Identify which cell holds the provided text, then report its (X, Y) central coordinate. 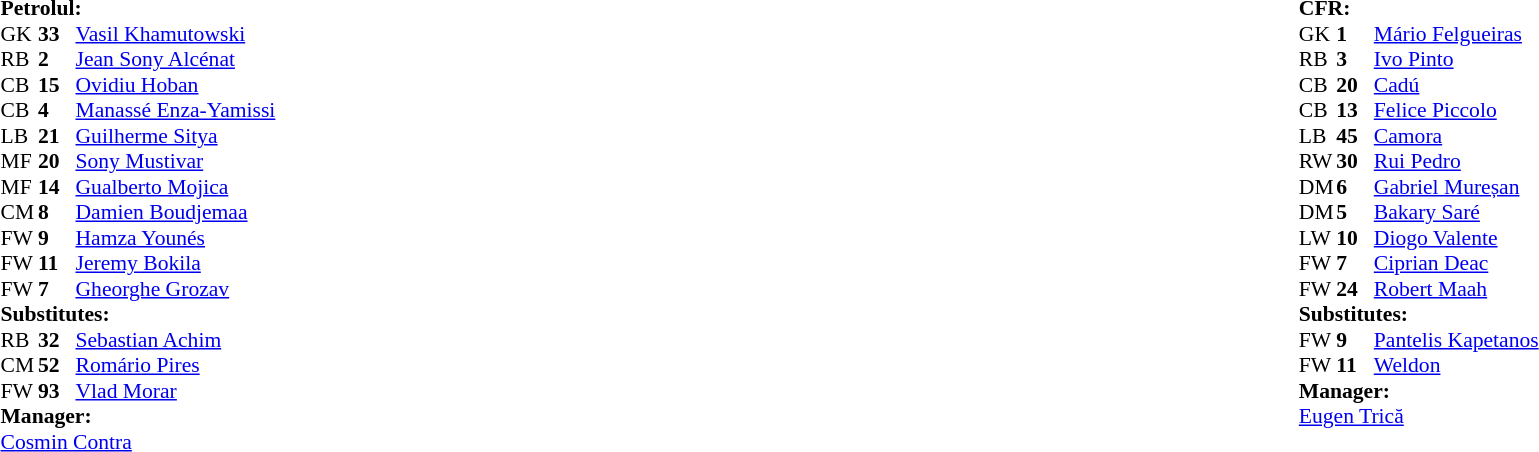
Vasil Khamutowski (176, 34)
Gualberto Mojica (176, 187)
24 (1355, 289)
Cadú (1456, 85)
1 (1355, 34)
Damien Boudjemaa (176, 213)
Robert Maah (1456, 289)
45 (1355, 136)
33 (57, 34)
Ovidiu Hoban (176, 85)
5 (1355, 213)
RW (1318, 161)
Vlad Morar (176, 391)
Romário Pires (176, 365)
21 (57, 136)
Jeremy Bokila (176, 263)
52 (57, 365)
Manassé Enza-Yamissi (176, 111)
32 (57, 340)
6 (1355, 187)
13 (1355, 111)
8 (57, 213)
30 (1355, 161)
93 (57, 391)
3 (1355, 59)
Pantelis Kapetanos (1456, 340)
15 (57, 85)
Gheorghe Grozav (176, 289)
Ivo Pinto (1456, 59)
Sony Mustivar (176, 161)
Bakary Saré (1456, 213)
Guilherme Sitya (176, 136)
Mário Felgueiras (1456, 34)
Hamza Younés (176, 238)
Ciprian Deac (1456, 263)
Felice Piccolo (1456, 111)
Diogo Valente (1456, 238)
Jean Sony Alcénat (176, 59)
2 (57, 59)
Camora (1456, 136)
10 (1355, 238)
14 (57, 187)
LW (1318, 238)
Sebastian Achim (176, 340)
4 (57, 111)
Weldon (1456, 365)
Eugen Trică (1419, 417)
Gabriel Mureșan (1456, 187)
Rui Pedro (1456, 161)
